Locate the cell with the specified text and output its (x, y) center coordinate. 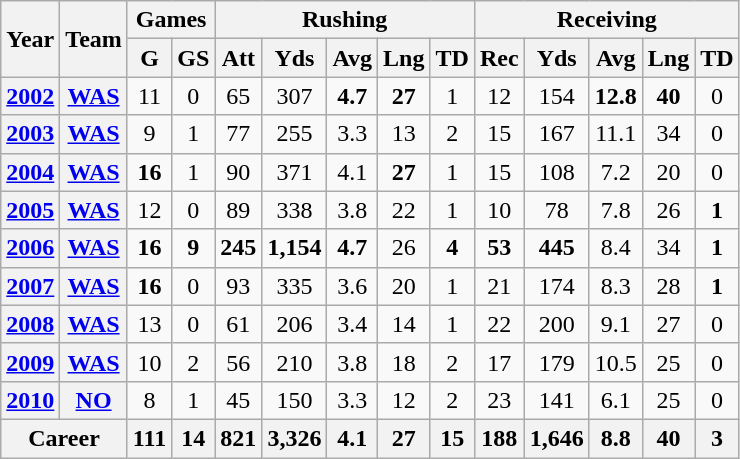
2008 (30, 324)
8.4 (616, 248)
335 (294, 286)
61 (238, 324)
1,646 (556, 438)
Att (238, 58)
3.4 (352, 324)
Rushing (345, 20)
23 (499, 400)
17 (499, 362)
8 (149, 400)
821 (238, 438)
53 (499, 248)
Games (170, 20)
89 (238, 210)
167 (556, 134)
6.1 (616, 400)
4 (452, 248)
11.1 (616, 134)
65 (238, 96)
78 (556, 210)
1,154 (294, 248)
11 (149, 96)
154 (556, 96)
338 (294, 210)
3,326 (294, 438)
179 (556, 362)
NO (94, 400)
7.2 (616, 172)
56 (238, 362)
2003 (30, 134)
2002 (30, 96)
108 (556, 172)
10.5 (616, 362)
3 (717, 438)
9.1 (616, 324)
371 (294, 172)
210 (294, 362)
150 (294, 400)
174 (556, 286)
2009 (30, 362)
445 (556, 248)
2004 (30, 172)
307 (294, 96)
77 (238, 134)
111 (149, 438)
28 (668, 286)
93 (238, 286)
2007 (30, 286)
8.8 (616, 438)
2010 (30, 400)
188 (499, 438)
245 (238, 248)
141 (556, 400)
Rec (499, 58)
Year (30, 39)
12.8 (616, 96)
18 (404, 362)
G (149, 58)
21 (499, 286)
255 (294, 134)
206 (294, 324)
200 (556, 324)
90 (238, 172)
8.3 (616, 286)
7.8 (616, 210)
GS (194, 58)
45 (238, 400)
2006 (30, 248)
Career (64, 438)
3.6 (352, 286)
2005 (30, 210)
Team (94, 39)
Receiving (606, 20)
